Output the [x, y] coordinate of the center of the cell containing the given text.  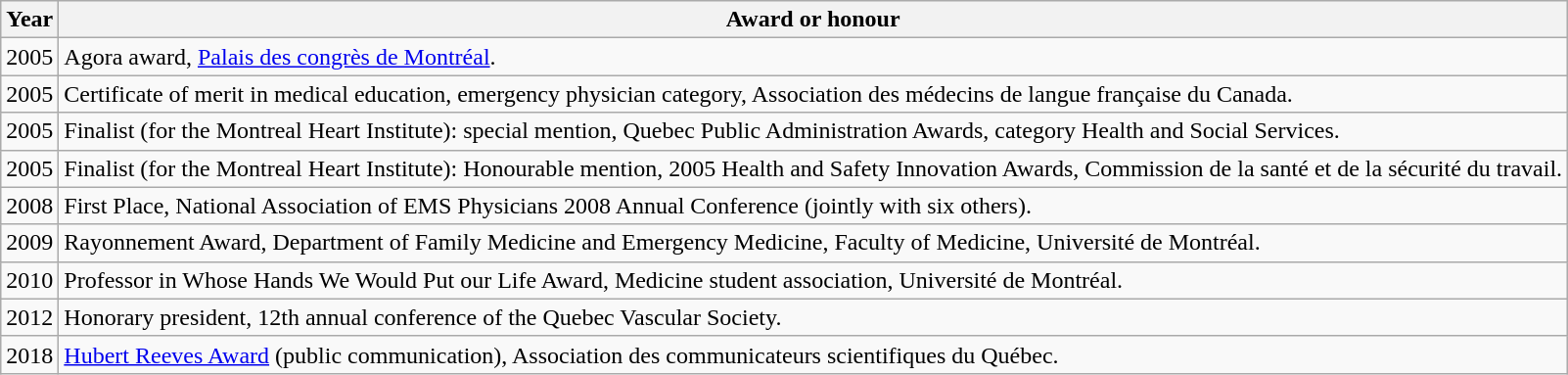
Professor in Whose Hands We Would Put our Life Award, Medicine student association, Université de Montréal. [813, 280]
2008 [29, 206]
2012 [29, 317]
Honorary president, 12th annual conference of the Quebec Vascular Society. [813, 317]
First Place, National Association of EMS Physicians 2008 Annual Conference (jointly with six others). [813, 206]
Certificate of merit in medical education, emergency physician category, Association des médecins de langue française du Canada. [813, 94]
2009 [29, 243]
Agora award, Palais des congrès de Montréal. [813, 57]
Finalist (for the Montreal Heart Institute): special mention, Quebec Public Administration Awards, category Health and Social Services. [813, 131]
2010 [29, 280]
Rayonnement Award, Department of Family Medicine and Emergency Medicine, Faculty of Medicine, Université de Montréal. [813, 243]
Award or honour [813, 20]
Year [29, 20]
Hubert Reeves Award (public communication), Association des communicateurs scientifiques du Québec. [813, 354]
2018 [29, 354]
